From the cell containing the given text, extract its center point as [x, y] coordinate. 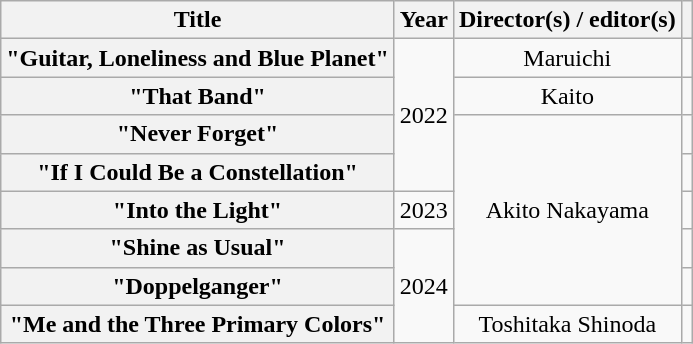
"Into the Light" [198, 210]
"Never Forget" [198, 134]
"Guitar, Loneliness and Blue Planet" [198, 58]
"That Band" [198, 96]
"Me and the Three Primary Colors" [198, 324]
Kaito [567, 96]
Title [198, 20]
2024 [424, 286]
"Doppelganger" [198, 286]
"If I Could Be a Constellation" [198, 172]
2023 [424, 210]
Director(s) / editor(s) [567, 20]
2022 [424, 115]
"Shine as Usual" [198, 248]
Year [424, 20]
Toshitaka Shinoda [567, 324]
Maruichi [567, 58]
Akito Nakayama [567, 210]
